Determine the (X, Y) coordinate at the center of the cell enclosing the given text.  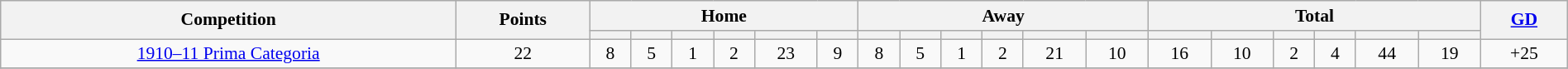
Home (724, 16)
1910–11 Prima Categoria (228, 53)
GD (1523, 20)
+25 (1523, 53)
21 (1054, 53)
Away (1004, 16)
4 (1335, 53)
19 (1450, 53)
16 (1179, 53)
44 (1387, 53)
9 (838, 53)
23 (786, 53)
22 (523, 53)
Competition (228, 20)
Total (1314, 16)
Points (523, 20)
